Locate the cell with the specified text and output its (x, y) center coordinate. 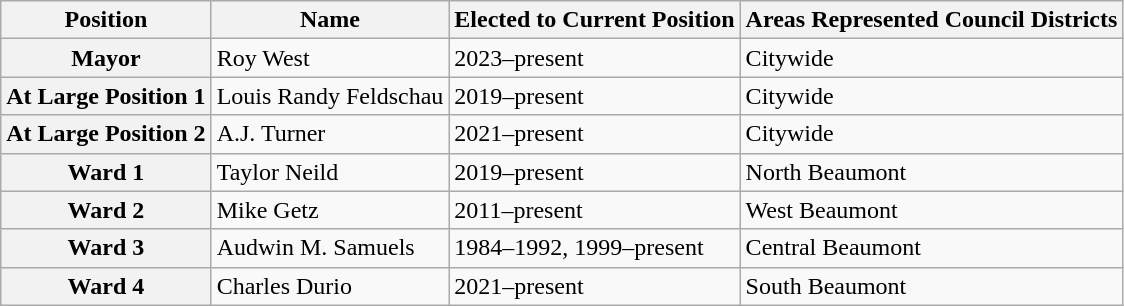
Ward 2 (106, 210)
South Beaumont (932, 286)
At Large Position 1 (106, 96)
Mike Getz (330, 210)
Areas Represented Council Districts (932, 20)
Roy West (330, 58)
Name (330, 20)
A.J. Turner (330, 134)
Ward 3 (106, 248)
Louis Randy Feldschau (330, 96)
Elected to Current Position (594, 20)
1984–1992, 1999–present (594, 248)
2011–present (594, 210)
Taylor Neild (330, 172)
Ward 4 (106, 286)
At Large Position 2 (106, 134)
Charles Durio (330, 286)
2023–present (594, 58)
Audwin M. Samuels (330, 248)
Mayor (106, 58)
North Beaumont (932, 172)
Central Beaumont (932, 248)
Position (106, 20)
Ward 1 (106, 172)
West Beaumont (932, 210)
